Return [x, y] of the center of cell containing provided text 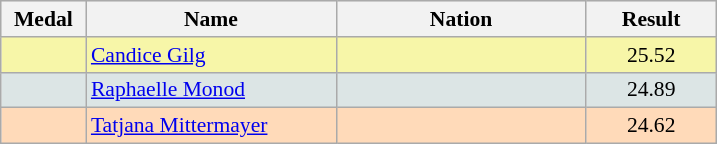
Tatjana Mittermayer [211, 126]
Candice Gilg [211, 55]
Result [651, 19]
Raphaelle Monod [211, 90]
24.89 [651, 90]
Medal [44, 19]
25.52 [651, 55]
24.62 [651, 126]
Name [211, 19]
Nation [461, 19]
